For the text-containing cell, return its midpoint in (x, y) coordinate format. 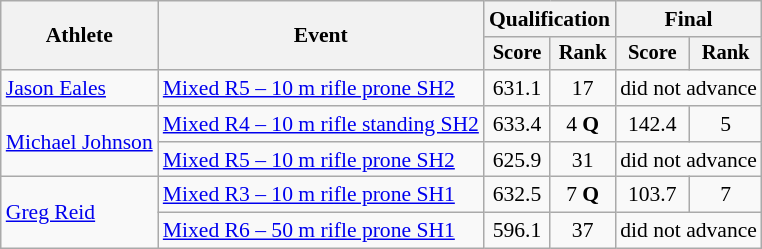
5 (726, 124)
Mixed R3 – 10 m rifle prone SH1 (321, 195)
Jason Eales (80, 88)
103.7 (652, 195)
Mixed R6 – 50 m rifle prone SH1 (321, 231)
31 (582, 160)
Athlete (80, 36)
4 Q (582, 124)
Michael Johnson (80, 142)
Mixed R4 – 10 m rifle standing SH2 (321, 124)
631.1 (517, 88)
Event (321, 36)
625.9 (517, 160)
7 Q (582, 195)
142.4 (652, 124)
596.1 (517, 231)
632.5 (517, 195)
633.4 (517, 124)
Qualification (550, 19)
37 (582, 231)
17 (582, 88)
Greg Reid (80, 212)
Final (688, 19)
7 (726, 195)
